Determine the (x, y) coordinate at the center of the cell enclosing the given text.  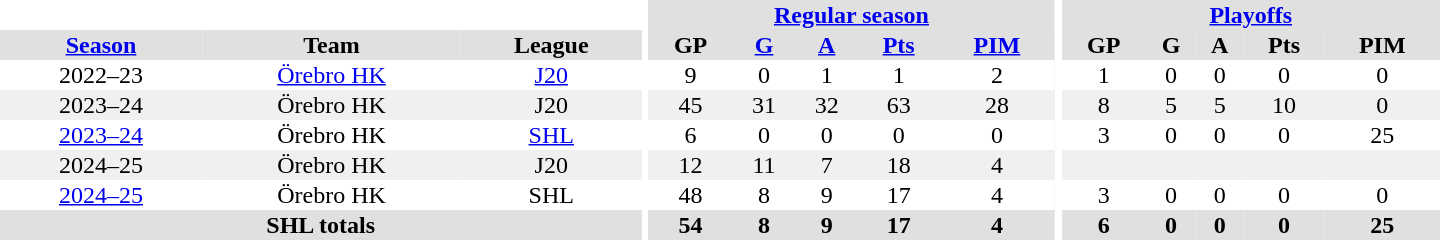
Playoffs (1251, 15)
League (551, 45)
2022–23 (101, 75)
28 (996, 105)
Team (332, 45)
63 (898, 105)
45 (690, 105)
48 (690, 195)
54 (690, 225)
Season (101, 45)
Regular season (851, 15)
32 (826, 105)
12 (690, 165)
2 (996, 75)
SHL totals (320, 225)
7 (826, 165)
10 (1284, 105)
18 (898, 165)
31 (764, 105)
11 (764, 165)
